From the cell containing the given text, extract its center point as [X, Y] coordinate. 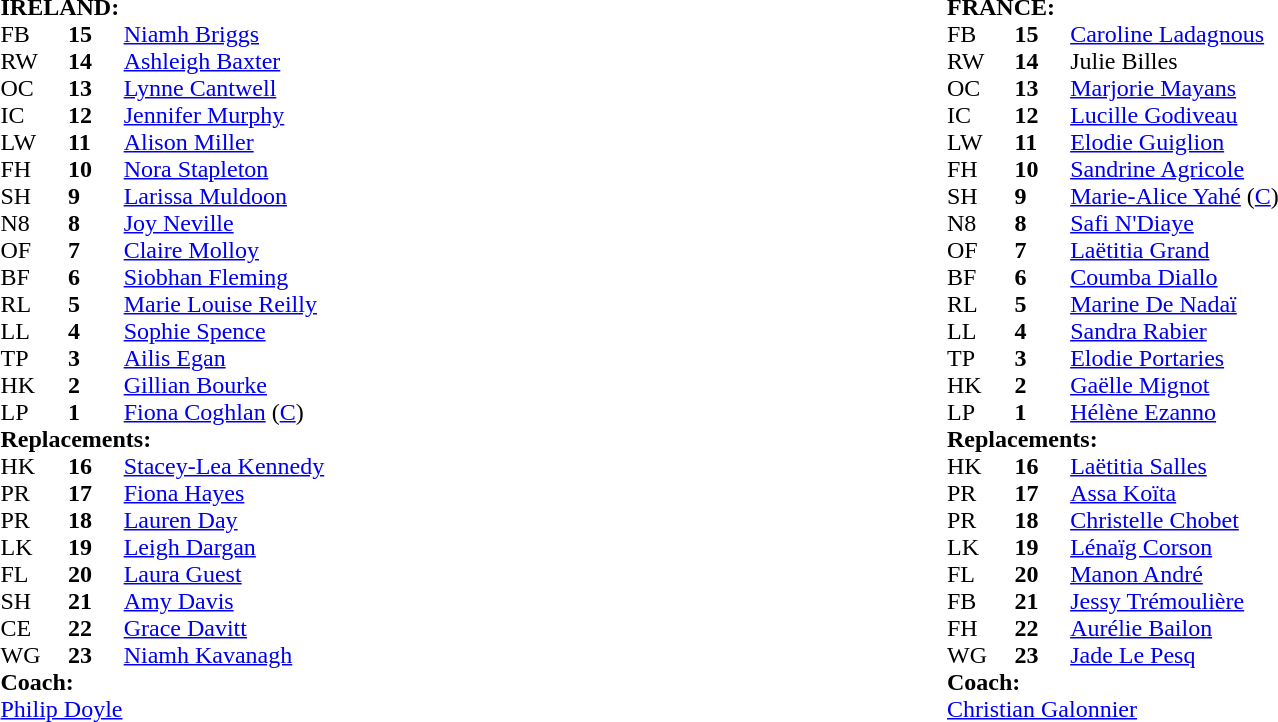
Sophie Spence [328, 332]
Replacements: [470, 440]
Amy Davis [328, 602]
Larissa Muldoon [328, 196]
Niamh Briggs [328, 34]
Lynne Cantwell [328, 88]
Fiona Coghlan (C) [328, 412]
Claire Molloy [328, 250]
Coach: [470, 682]
Grace Davitt [328, 628]
Gillian Bourke [328, 386]
Laura Guest [328, 574]
Niamh Kavanagh [328, 656]
Ailis Egan [328, 358]
Fiona Hayes [328, 494]
Lauren Day [328, 520]
Alison Miller [328, 142]
Marie Louise Reilly [328, 304]
Stacey-Lea Kennedy [328, 466]
Jennifer Murphy [328, 116]
Leigh Dargan [328, 548]
Joy Neville [328, 224]
Nora Stapleton [328, 170]
Siobhan Fleming [328, 278]
Ashleigh Baxter [328, 62]
CE [34, 628]
